Capture the cell that displays the provided text and extract its (X, Y) central coordinate. 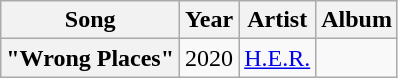
Year (210, 20)
Song (90, 20)
"Wrong Places" (90, 58)
2020 (210, 58)
Artist (278, 20)
Album (357, 20)
H.E.R. (278, 58)
